Return the [x, y] coordinate for the center point of the cell that contains the specified text.  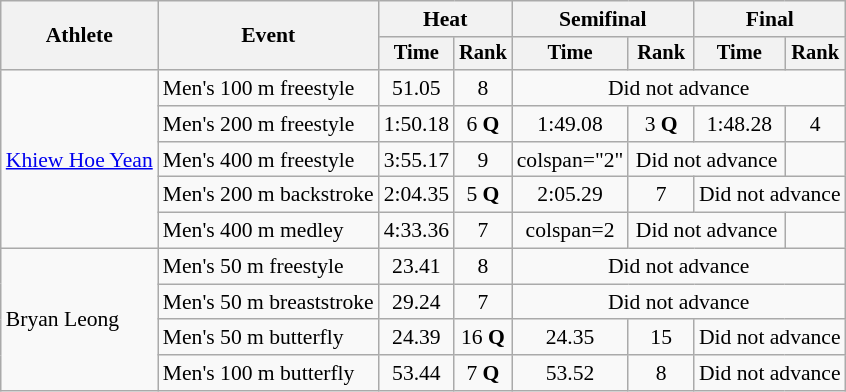
colspan="2" [570, 160]
Men's 200 m freestyle [268, 124]
5 Q [483, 195]
53.52 [570, 373]
3 Q [661, 124]
Men's 200 m backstroke [268, 195]
2:05.29 [570, 195]
Heat [446, 19]
2:04.35 [416, 195]
23.41 [416, 267]
Men's 50 m freestyle [268, 267]
Final [770, 19]
Men's 100 m butterfly [268, 373]
Men's 50 m breaststroke [268, 302]
1:49.08 [570, 124]
3:55.17 [416, 160]
Men's 400 m medley [268, 231]
4 [816, 124]
4:33.36 [416, 231]
Athlete [80, 36]
colspan=2 [570, 231]
Men's 50 m butterfly [268, 338]
1:50.18 [416, 124]
Semifinal [603, 19]
1:48.28 [740, 124]
29.24 [416, 302]
9 [483, 160]
Men's 100 m freestyle [268, 88]
Khiew Hoe Yean [80, 159]
Men's 400 m freestyle [268, 160]
53.44 [416, 373]
7 Q [483, 373]
15 [661, 338]
Event [268, 36]
6 Q [483, 124]
Bryan Leong [80, 320]
51.05 [416, 88]
24.39 [416, 338]
16 Q [483, 338]
24.35 [570, 338]
